Capture the cell that displays the provided text and extract its (x, y) central coordinate. 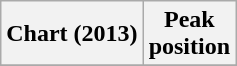
Peakposition (189, 34)
Chart (2013) (72, 34)
